Capture the cell that displays the provided text and extract its (X, Y) central coordinate. 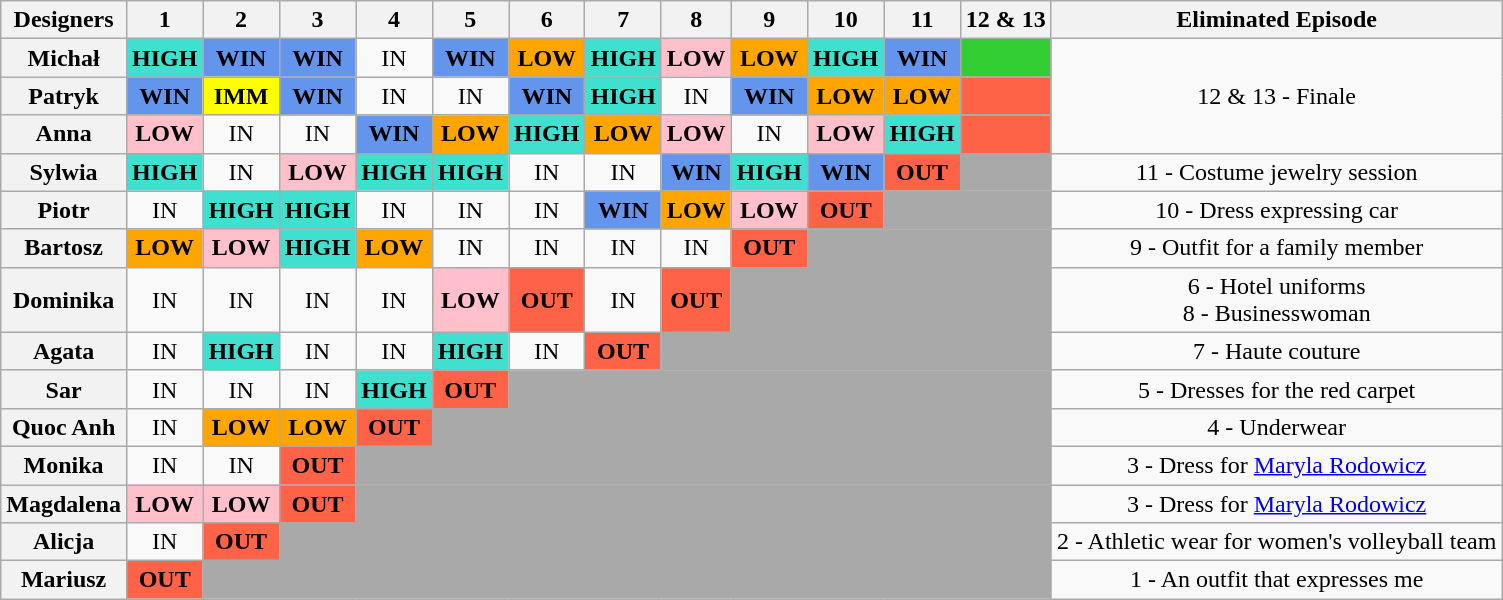
Sar (64, 389)
4 (394, 20)
12 & 13 (1006, 20)
7 - Haute couture (1276, 351)
4 - Underwear (1276, 427)
Mariusz (64, 580)
Agata (64, 351)
9 (769, 20)
3 (317, 20)
9 - Outfit for a family member (1276, 248)
7 (623, 20)
Sylwia (64, 172)
2 - Athletic wear for women's volleyball team (1276, 542)
Piotr (64, 210)
Patryk (64, 96)
5 - Dresses for the red carpet (1276, 389)
Quoc Anh (64, 427)
8 (696, 20)
IMM (241, 96)
12 & 13 - Finale (1276, 96)
5 (470, 20)
11 - Costume jewelry session (1276, 172)
11 (922, 20)
10 - Dress expressing car (1276, 210)
Alicja (64, 542)
Magdalena (64, 503)
Michał (64, 58)
Anna (64, 134)
1 (164, 20)
6 - Hotel uniforms 8 - Businesswoman (1276, 300)
6 (547, 20)
1 - An outfit that expresses me (1276, 580)
Designers (64, 20)
10 (845, 20)
2 (241, 20)
Monika (64, 465)
Eliminated Episode (1276, 20)
Bartosz (64, 248)
Dominika (64, 300)
